Search for the cell housing the specified text and yield its (X, Y) center coordinate. 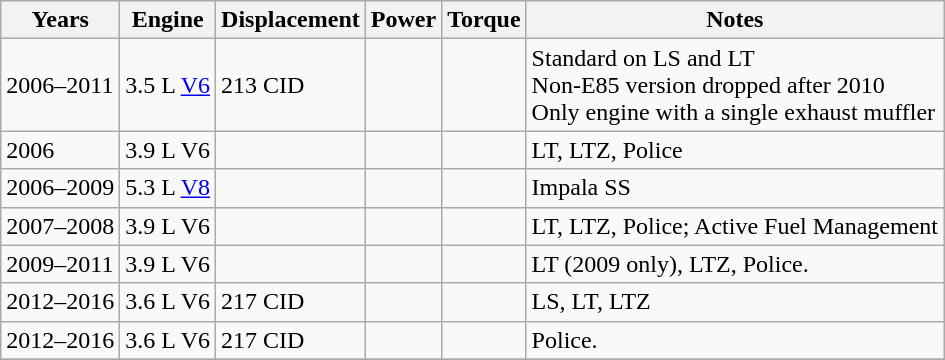
3.5 L V6 (168, 85)
LT (2009 only), LTZ, Police. (734, 264)
LT, LTZ, Police (734, 150)
Torque (484, 20)
Displacement (291, 20)
2007–2008 (60, 226)
Police. (734, 340)
213 CID (291, 85)
5.3 L V8 (168, 188)
Impala SS (734, 188)
Years (60, 20)
2009–2011 (60, 264)
2006–2011 (60, 85)
2006 (60, 150)
LS, LT, LTZ (734, 302)
Standard on LS and LTNon-E85 version dropped after 2010Only engine with a single exhaust muffler (734, 85)
Engine (168, 20)
Notes (734, 20)
LT, LTZ, Police; Active Fuel Management (734, 226)
Power (403, 20)
2006–2009 (60, 188)
